Extract the [x, y] coordinate from the center of the cell holding the provided text.  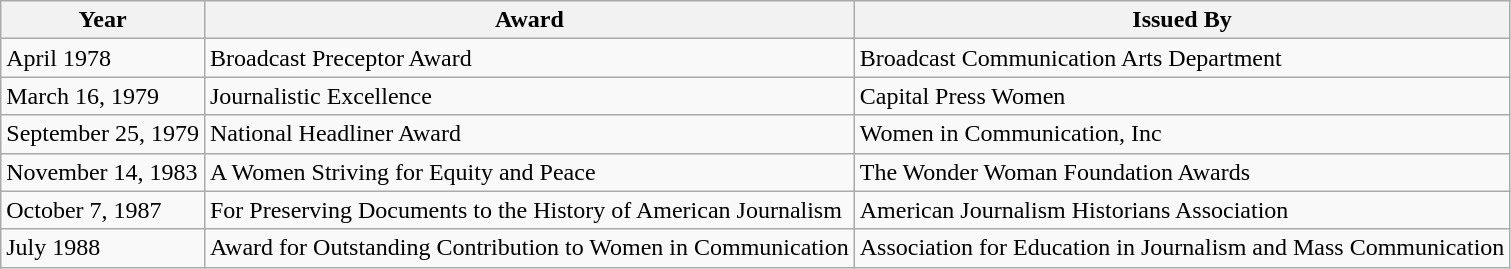
For Preserving Documents to the History of American Journalism [529, 210]
July 1988 [103, 248]
The Wonder Woman Foundation Awards [1182, 172]
Journalistic Excellence [529, 96]
Association for Education in Journalism and Mass Communication [1182, 248]
Year [103, 20]
November 14, 1983 [103, 172]
Capital Press Women [1182, 96]
October 7, 1987 [103, 210]
Award for Outstanding Contribution to Women in Communication [529, 248]
A Women Striving for Equity and Peace [529, 172]
Women in Communication, Inc [1182, 134]
Broadcast Communication Arts Department [1182, 58]
April 1978 [103, 58]
National Headliner Award [529, 134]
Issued By [1182, 20]
Broadcast Preceptor Award [529, 58]
Award [529, 20]
March 16, 1979 [103, 96]
American Journalism Historians Association [1182, 210]
September 25, 1979 [103, 134]
